For the text-containing cell, return its midpoint in [X, Y] coordinate format. 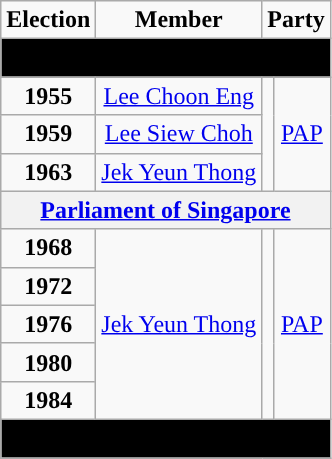
Member [179, 20]
Party [296, 20]
1976 [48, 324]
1955 [48, 96]
1959 [48, 134]
1972 [48, 286]
Election [48, 20]
1963 [48, 172]
Formation [166, 58]
Lee Choon Eng [179, 96]
Lee Siew Choh [179, 134]
Constituency abolished (1988) [166, 438]
1984 [48, 400]
1968 [48, 248]
Parliament of Singapore [166, 210]
1980 [48, 362]
